Search for the cell housing the specified text and yield its [x, y] center coordinate. 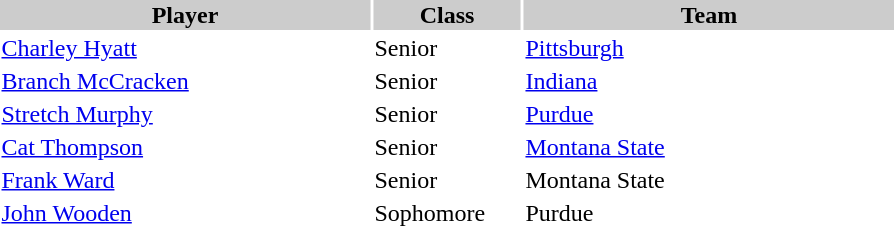
Player [185, 15]
Branch McCracken [185, 81]
Purdue [709, 114]
Cat Thompson [185, 147]
Class [447, 15]
Team [709, 15]
Frank Ward [185, 180]
Charley Hyatt [185, 48]
Pittsburgh [709, 48]
Indiana [709, 81]
Stretch Murphy [185, 114]
